Locate the cell with the specified text and output its (X, Y) center coordinate. 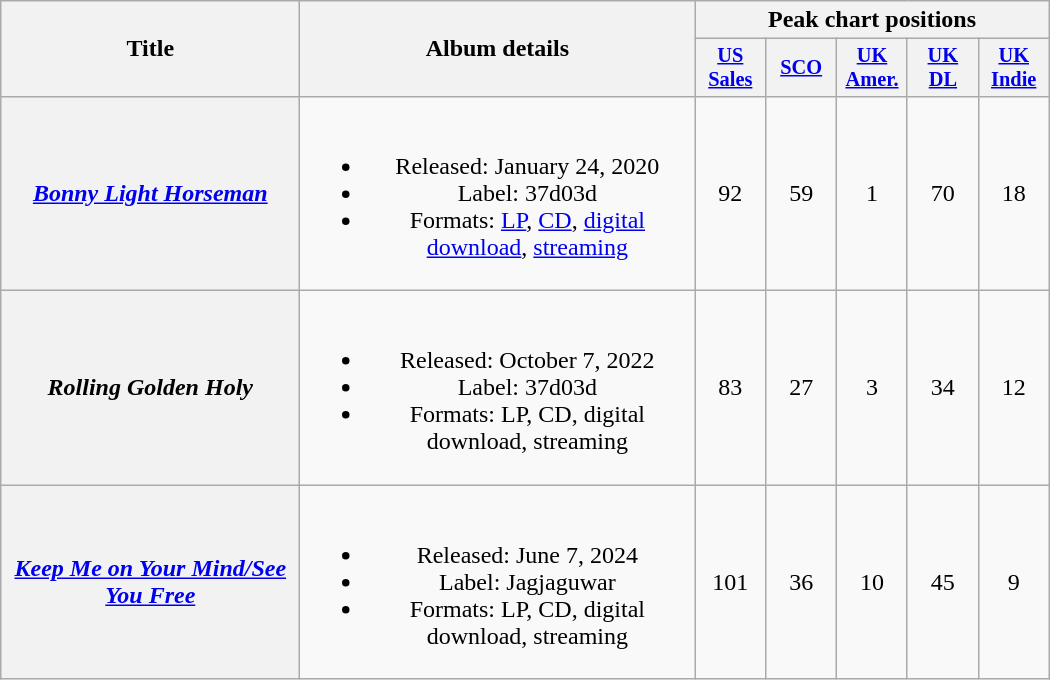
Released: June 7, 2024Label: JagjaguwarFormats: LP, CD, digital download, streaming (498, 582)
34 (942, 388)
Album details (498, 49)
10 (872, 582)
UKAmer. (872, 68)
59 (802, 193)
1 (872, 193)
Released: October 7, 2022Label: 37d03dFormats: LP, CD, digital download, streaming (498, 388)
UKIndie (1014, 68)
92 (730, 193)
101 (730, 582)
UKDL (942, 68)
Keep Me on Your Mind/See You Free (150, 582)
18 (1014, 193)
83 (730, 388)
USSales (730, 68)
12 (1014, 388)
SCO (802, 68)
36 (802, 582)
Peak chart positions (872, 20)
3 (872, 388)
45 (942, 582)
27 (802, 388)
70 (942, 193)
Rolling Golden Holy (150, 388)
Released: January 24, 2020Label: 37d03dFormats: LP, CD, digital download, streaming (498, 193)
Title (150, 49)
9 (1014, 582)
Bonny Light Horseman (150, 193)
